From the cell containing the given text, extract its center point as (X, Y) coordinate. 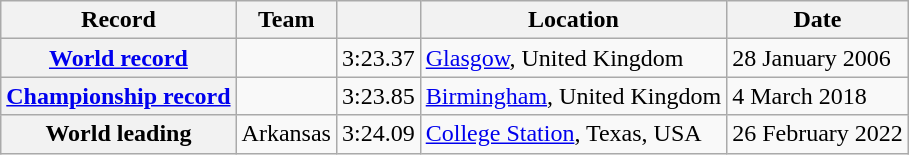
3:23.37 (378, 58)
Location (573, 20)
College Station, Texas, USA (573, 134)
3:23.85 (378, 96)
World record (118, 58)
Date (818, 20)
4 March 2018 (818, 96)
26 February 2022 (818, 134)
28 January 2006 (818, 58)
Glasgow, United Kingdom (573, 58)
Arkansas (286, 134)
Record (118, 20)
Championship record (118, 96)
3:24.09 (378, 134)
World leading (118, 134)
Team (286, 20)
Birmingham, United Kingdom (573, 96)
